Search for the cell housing the specified text and yield its (X, Y) center coordinate. 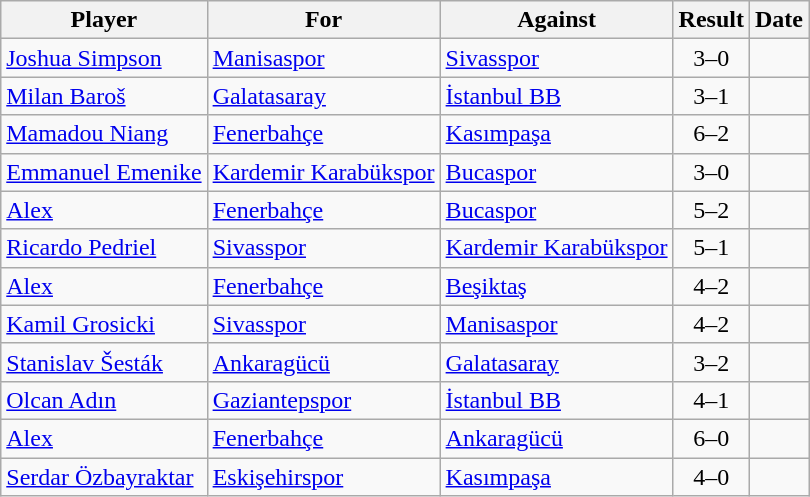
Date (778, 20)
4–0 (711, 477)
Beşiktaş (556, 286)
Milan Baroš (104, 96)
Joshua Simpson (104, 58)
3–2 (711, 362)
6–0 (711, 438)
Mamadou Niang (104, 134)
4–1 (711, 400)
Gaziantepspor (324, 400)
Emmanuel Emenike (104, 172)
6–2 (711, 134)
Ricardo Pedriel (104, 248)
Player (104, 20)
Eskişehirspor (324, 477)
5–2 (711, 210)
Against (556, 20)
5–1 (711, 248)
Serdar Özbayraktar (104, 477)
Result (711, 20)
Kamil Grosicki (104, 324)
Olcan Adın (104, 400)
3–1 (711, 96)
For (324, 20)
Stanislav Šesták (104, 362)
